Extract the (X, Y) coordinate from the center of the cell holding the provided text.  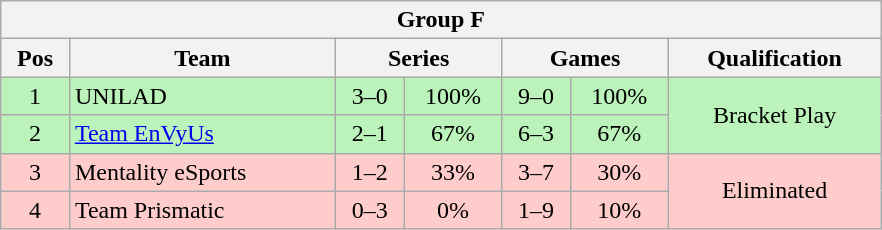
0% (453, 210)
Mentality eSports (202, 172)
3–0 (370, 96)
0–3 (370, 210)
Series (418, 58)
Team Prismatic (202, 210)
Bracket Play (774, 115)
10% (619, 210)
Team (202, 58)
Qualification (774, 58)
2 (36, 134)
30% (619, 172)
Pos (36, 58)
3 (36, 172)
6–3 (536, 134)
3–7 (536, 172)
Group F (441, 20)
Team EnVyUs (202, 134)
UNILAD (202, 96)
9–0 (536, 96)
1–2 (370, 172)
1–9 (536, 210)
33% (453, 172)
Eliminated (774, 191)
Games (585, 58)
2–1 (370, 134)
4 (36, 210)
1 (36, 96)
